Extract the [X, Y] coordinate from the center of the cell holding the provided text.  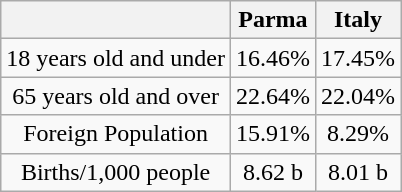
18 years old and under [116, 58]
22.04% [358, 96]
8.01 b [358, 172]
17.45% [358, 58]
15.91% [272, 134]
16.46% [272, 58]
Italy [358, 20]
22.64% [272, 96]
Foreign Population [116, 134]
Births/1,000 people [116, 172]
65 years old and over [116, 96]
Parma [272, 20]
8.62 b [272, 172]
8.29% [358, 134]
